Scan for the cell matching the given text and deliver its [X, Y] coordinate at center. 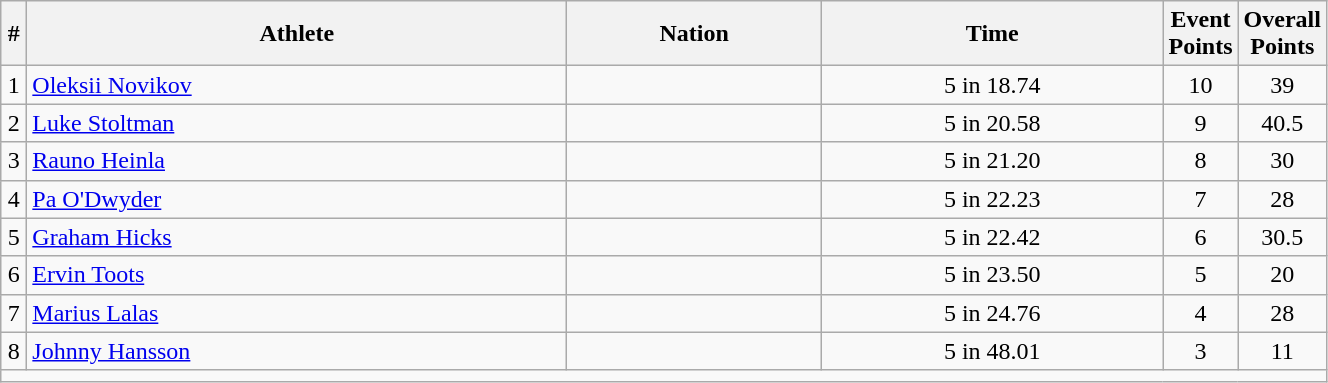
5 in 22.42 [992, 237]
30.5 [1282, 237]
Athlete [297, 34]
20 [1282, 275]
5 in 21.20 [992, 161]
5 in 24.76 [992, 313]
Nation [694, 34]
9 [1200, 123]
30 [1282, 161]
1 [14, 85]
Oleksii Novikov [297, 85]
Johnny Hansson [297, 351]
Overall Points [1282, 34]
11 [1282, 351]
5 in 18.74 [992, 85]
Luke Stoltman [297, 123]
5 in 22.23 [992, 199]
Marius Lalas [297, 313]
# [14, 34]
Time [992, 34]
5 in 23.50 [992, 275]
5 in 20.58 [992, 123]
10 [1200, 85]
Pa O'Dwyder [297, 199]
Graham Hicks [297, 237]
Event Points [1200, 34]
5 in 48.01 [992, 351]
2 [14, 123]
Rauno Heinla [297, 161]
40.5 [1282, 123]
39 [1282, 85]
Ervin Toots [297, 275]
